Determine the [x, y] coordinate at the center of the cell enclosing the given text.  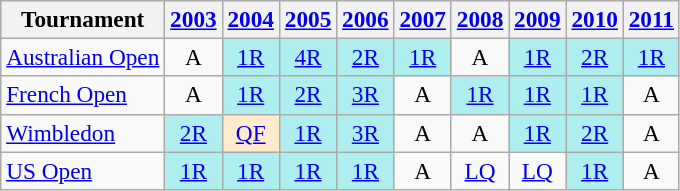
4R [308, 57]
French Open [83, 95]
Tournament [83, 19]
Australian Open [83, 57]
2011 [651, 19]
2004 [250, 19]
2005 [308, 19]
2010 [594, 19]
2007 [422, 19]
QF [250, 133]
2008 [480, 19]
US Open [83, 170]
Wimbledon [83, 133]
2009 [538, 19]
2006 [366, 19]
2003 [194, 19]
